Return the [X, Y] coordinate for the center point of the cell that contains the specified text.  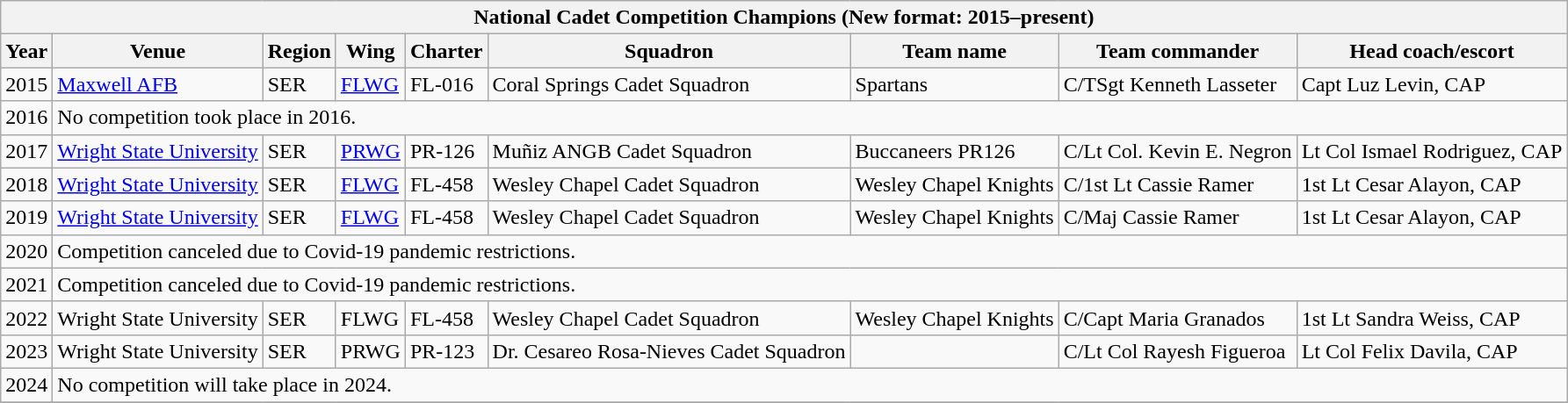
National Cadet Competition Champions (New format: 2015–present) [784, 18]
C/Lt Col Rayesh Figueroa [1177, 351]
Spartans [954, 84]
Venue [158, 51]
Coral Springs Cadet Squadron [669, 84]
2023 [26, 351]
C/Capt Maria Granados [1177, 318]
Team commander [1177, 51]
2019 [26, 218]
Capt Luz Levin, CAP [1432, 84]
2016 [26, 118]
C/Maj Cassie Ramer [1177, 218]
2020 [26, 251]
No competition took place in 2016. [810, 118]
C/Lt Col. Kevin E. Negron [1177, 151]
2017 [26, 151]
PR-123 [446, 351]
Squadron [669, 51]
Dr. Cesareo Rosa-Nieves Cadet Squadron [669, 351]
Head coach/escort [1432, 51]
Charter [446, 51]
Buccaneers PR126 [954, 151]
Region [299, 51]
1st Lt Sandra Weiss, CAP [1432, 318]
C/1st Lt Cassie Ramer [1177, 184]
Team name [954, 51]
2015 [26, 84]
2021 [26, 284]
PR-126 [446, 151]
C/TSgt Kenneth Lasseter [1177, 84]
2018 [26, 184]
Muñiz ANGB Cadet Squadron [669, 151]
2024 [26, 385]
No competition will take place in 2024. [810, 385]
2022 [26, 318]
Wing [371, 51]
FL-016 [446, 84]
Lt Col Ismael Rodriguez, CAP [1432, 151]
Year [26, 51]
Maxwell AFB [158, 84]
Lt Col Felix Davila, CAP [1432, 351]
